Return [x, y] of the center of cell containing provided text 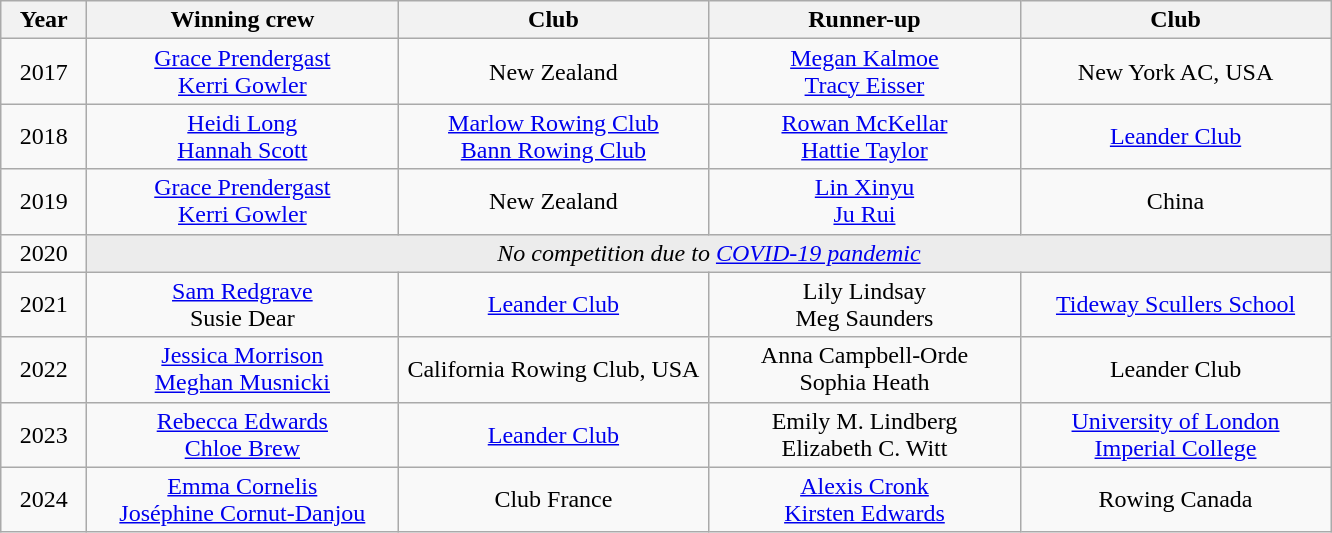
Rebecca Edwards Chloe Brew [242, 434]
Rowan McKellarHattie Taylor [864, 136]
California Rowing Club, USA [554, 370]
Marlow Rowing Club Bann Rowing Club [554, 136]
2021 [44, 304]
Winning crew [242, 20]
Rowing Canada [1176, 500]
No competition due to COVID-19 pandemic [709, 253]
2024 [44, 500]
Sam Redgrave Susie Dear [242, 304]
2018 [44, 136]
Lin Xinyu Ju Rui [864, 202]
Megan Kalmoe Tracy Eisser [864, 72]
2022 [44, 370]
Emma CornelisJoséphine Cornut-Danjou [242, 500]
Lily Lindsay Meg Saunders [864, 304]
Anna Campbell-OrdeSophia Heath [864, 370]
2019 [44, 202]
Jessica Morrison Meghan Musnicki [242, 370]
2020 [44, 253]
Tideway Scullers School [1176, 304]
Runner-up [864, 20]
Emily M. Lindberg Elizabeth C. Witt [864, 434]
2023 [44, 434]
Club France [554, 500]
Alexis Cronk Kirsten Edwards [864, 500]
2017 [44, 72]
Heidi LongHannah Scott [242, 136]
China [1176, 202]
University of London Imperial College [1176, 434]
Year [44, 20]
New York AC, USA [1176, 72]
